Return [X, Y] of the center of cell containing provided text 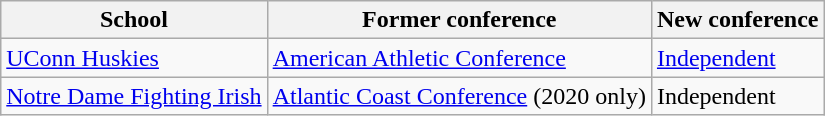
Atlantic Coast Conference (2020 only) [459, 96]
UConn Huskies [134, 58]
New conference [738, 20]
Former conference [459, 20]
Notre Dame Fighting Irish [134, 96]
School [134, 20]
American Athletic Conference [459, 58]
